Search for the cell housing the specified text and yield its (X, Y) center coordinate. 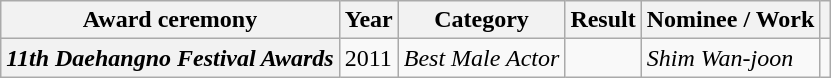
11th Daehangno Festival Awards (170, 58)
Best Male Actor (482, 58)
Shim Wan-joon (730, 58)
Year (368, 20)
Nominee / Work (730, 20)
Result (603, 20)
Award ceremony (170, 20)
2011 (368, 58)
Category (482, 20)
